Capture the cell that displays the provided text and extract its (X, Y) central coordinate. 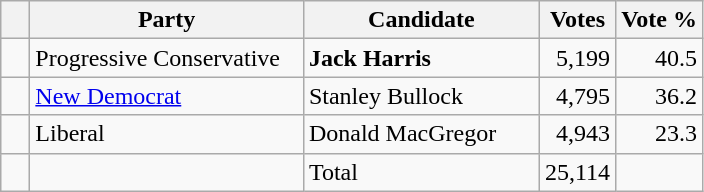
Jack Harris (421, 58)
40.5 (660, 58)
5,199 (577, 58)
Candidate (421, 20)
Party (167, 20)
New Democrat (167, 96)
4,943 (577, 134)
Stanley Bullock (421, 96)
Votes (577, 20)
36.2 (660, 96)
Donald MacGregor (421, 134)
Vote % (660, 20)
25,114 (577, 172)
4,795 (577, 96)
Total (421, 172)
Progressive Conservative (167, 58)
23.3 (660, 134)
Liberal (167, 134)
